Determine the [x, y] coordinate at the center of the cell enclosing the given text.  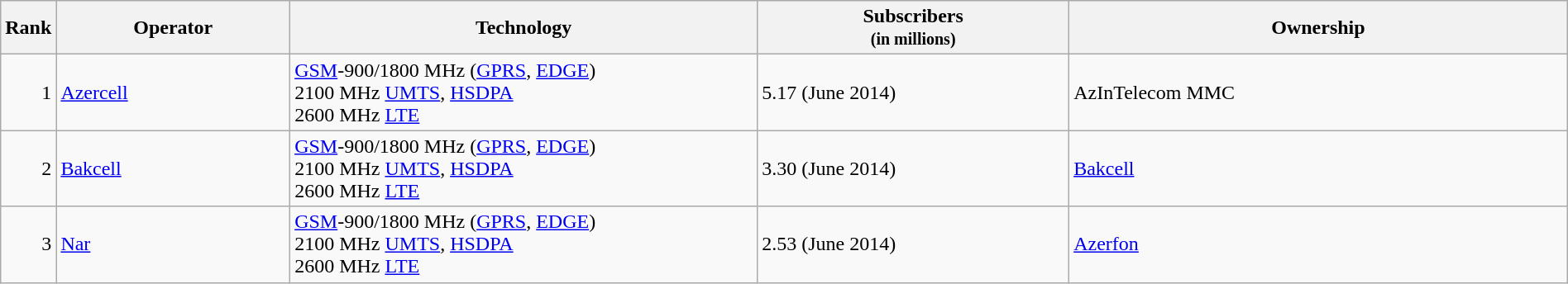
2 [28, 168]
Azercell [174, 92]
Subscribers(in millions) [913, 28]
Rank [28, 28]
3.30 (June 2014) [913, 168]
Operator [174, 28]
Azerfon [1318, 244]
1 [28, 92]
Technology [524, 28]
Nar [174, 244]
Ownership [1318, 28]
2.53 (June 2014) [913, 244]
AzInTelecom MMC [1318, 92]
3 [28, 244]
5.17 (June 2014) [913, 92]
